Pinpoint the cell where the given text exists, returning its (x, y) midpoint coordinate. 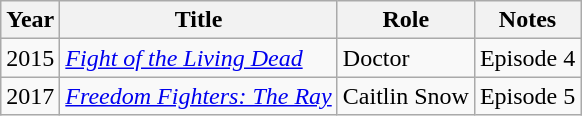
2017 (30, 96)
Notes (527, 20)
Role (406, 20)
Title (198, 20)
Episode 5 (527, 96)
Year (30, 20)
Episode 4 (527, 58)
Fight of the Living Dead (198, 58)
Caitlin Snow (406, 96)
Doctor (406, 58)
2015 (30, 58)
Freedom Fighters: The Ray (198, 96)
